Find where the given text appears and provide that cell's center as (X, Y) coordinate. 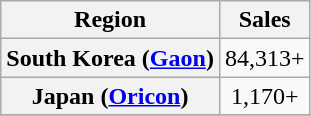
South Korea (Gaon) (110, 58)
Sales (264, 20)
Region (110, 20)
Japan (Oricon) (110, 96)
1,170+ (264, 96)
84,313+ (264, 58)
